Determine the [X, Y] coordinate at the center of the cell enclosing the given text.  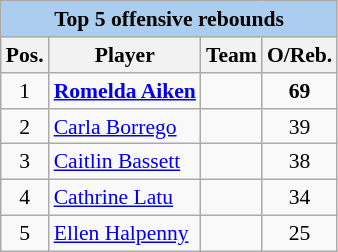
Romelda Aiken [125, 91]
1 [25, 91]
Cathrine Latu [125, 197]
Ellen Halpenny [125, 233]
69 [300, 91]
4 [25, 197]
38 [300, 162]
5 [25, 233]
34 [300, 197]
Caitlin Bassett [125, 162]
Team [232, 55]
3 [25, 162]
Player [125, 55]
O/Reb. [300, 55]
Top 5 offensive rebounds [170, 19]
25 [300, 233]
Carla Borrego [125, 126]
39 [300, 126]
Pos. [25, 55]
2 [25, 126]
